Extract the [X, Y] coordinate from the center of the cell holding the provided text.  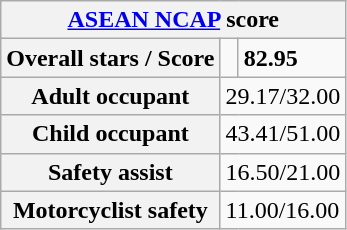
Overall stars / Score [110, 58]
16.50/21.00 [283, 172]
ASEAN NCAP score [174, 20]
82.95 [292, 58]
43.41/51.00 [283, 134]
Child occupant [110, 134]
Adult occupant [110, 96]
29.17/32.00 [283, 96]
11.00/16.00 [283, 210]
Safety assist [110, 172]
Motorcyclist safety [110, 210]
